Determine the (x, y) coordinate at the center of the cell enclosing the given text.  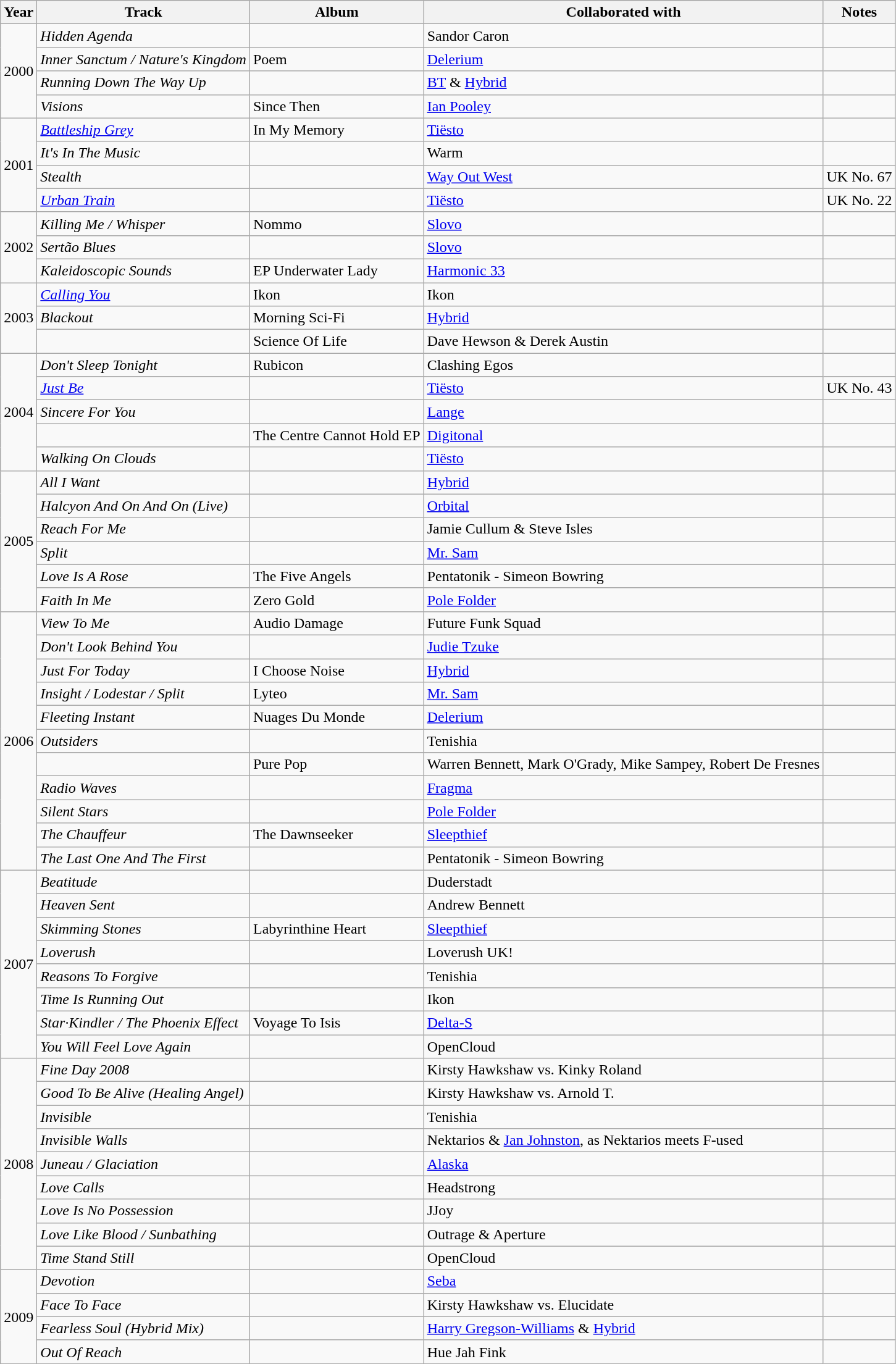
Split (143, 553)
Kirsty Hawkshaw vs. Elucidate (624, 1305)
Loverush (143, 952)
Battleship Grey (143, 130)
Lange (624, 412)
Pure Pop (337, 764)
Album (337, 12)
Headstrong (624, 1187)
UK No. 67 (860, 177)
Reasons To Forgive (143, 976)
2005 (19, 541)
Insight / Lodestar / Split (143, 694)
Kirsty Hawkshaw vs. Arnold T. (624, 1094)
Killing Me / Whisper (143, 224)
Radio Waves (143, 788)
Delta-S (624, 1023)
Poem (337, 59)
Warm (624, 153)
Faith In Me (143, 600)
Time Is Running Out (143, 999)
Track (143, 12)
Love Is No Possession (143, 1211)
All I Want (143, 482)
Seba (624, 1281)
Audio Damage (337, 623)
Reach For Me (143, 529)
Judie Tzuke (624, 646)
The Five Angels (337, 576)
View To Me (143, 623)
Nommo (337, 224)
Hidden Agenda (143, 36)
You Will Feel Love Again (143, 1047)
UK No. 22 (860, 200)
Way Out West (624, 177)
Star·Kindler / The Phoenix Effect (143, 1023)
The Dawnseeker (337, 835)
UK No. 43 (860, 388)
Outsiders (143, 741)
Nuages Du Monde (337, 718)
Rubicon (337, 365)
2006 (19, 741)
Collaborated with (624, 12)
The Chauffeur (143, 835)
Duderstadt (624, 882)
Devotion (143, 1281)
2009 (19, 1316)
2004 (19, 412)
Voyage To Isis (337, 1023)
JJoy (624, 1211)
2007 (19, 964)
BT & Hybrid (624, 83)
Walking On Clouds (143, 459)
Don't Look Behind You (143, 646)
Don't Sleep Tonight (143, 365)
Labyrinthine Heart (337, 929)
2003 (19, 318)
2008 (19, 1165)
Warren Bennett, Mark O'Grady, Mike Sampey, Robert De Fresnes (624, 764)
Love Is A Rose (143, 576)
Kaleidoscopic Sounds (143, 270)
Just For Today (143, 670)
Dave Hewson & Derek Austin (624, 341)
Stealth (143, 177)
Invisible (143, 1117)
Harmonic 33 (624, 270)
Face To Face (143, 1305)
2001 (19, 165)
The Centre Cannot Hold EP (337, 435)
Hue Jah Fink (624, 1352)
Morning Sci-Fi (337, 318)
Fine Day 2008 (143, 1070)
Kirsty Hawkshaw vs. Kinky Roland (624, 1070)
Clashing Egos (624, 365)
Ian Pooley (624, 106)
Loverush UK! (624, 952)
Skimming Stones (143, 929)
Sincere For You (143, 412)
2002 (19, 247)
Blackout (143, 318)
2000 (19, 71)
Silent Stars (143, 811)
Love Calls (143, 1187)
Visions (143, 106)
In My Memory (337, 130)
Science Of Life (337, 341)
EP Underwater Lady (337, 270)
Love Like Blood / Sunbathing (143, 1234)
Inner Sanctum / Nature's Kingdom (143, 59)
Sertão Blues (143, 247)
Jamie Cullum & Steve Isles (624, 529)
Alaska (624, 1164)
Time Stand Still (143, 1258)
The Last One And The First (143, 858)
Out Of Reach (143, 1352)
Future Funk Squad (624, 623)
I Choose Noise (337, 670)
Fearless Soul (Hybrid Mix) (143, 1328)
Since Then (337, 106)
Juneau / Glaciation (143, 1164)
Urban Train (143, 200)
Zero Gold (337, 600)
Fleeting Instant (143, 718)
Orbital (624, 506)
Nektarios & Jan Johnston, as Nektarios meets F-used (624, 1140)
Harry Gregson-Williams & Hybrid (624, 1328)
Andrew Bennett (624, 905)
Invisible Walls (143, 1140)
Good To Be Alive (Healing Angel) (143, 1094)
Heaven Sent (143, 905)
Digitonal (624, 435)
Running Down The Way Up (143, 83)
Notes (860, 12)
Outrage & Aperture (624, 1234)
It's In The Music (143, 153)
Lyteo (337, 694)
Beatitude (143, 882)
Sandor Caron (624, 36)
Calling You (143, 295)
Just Be (143, 388)
Year (19, 12)
Halcyon And On And On (Live) (143, 506)
Fragma (624, 788)
